Capture the cell that displays the provided text and extract its (x, y) central coordinate. 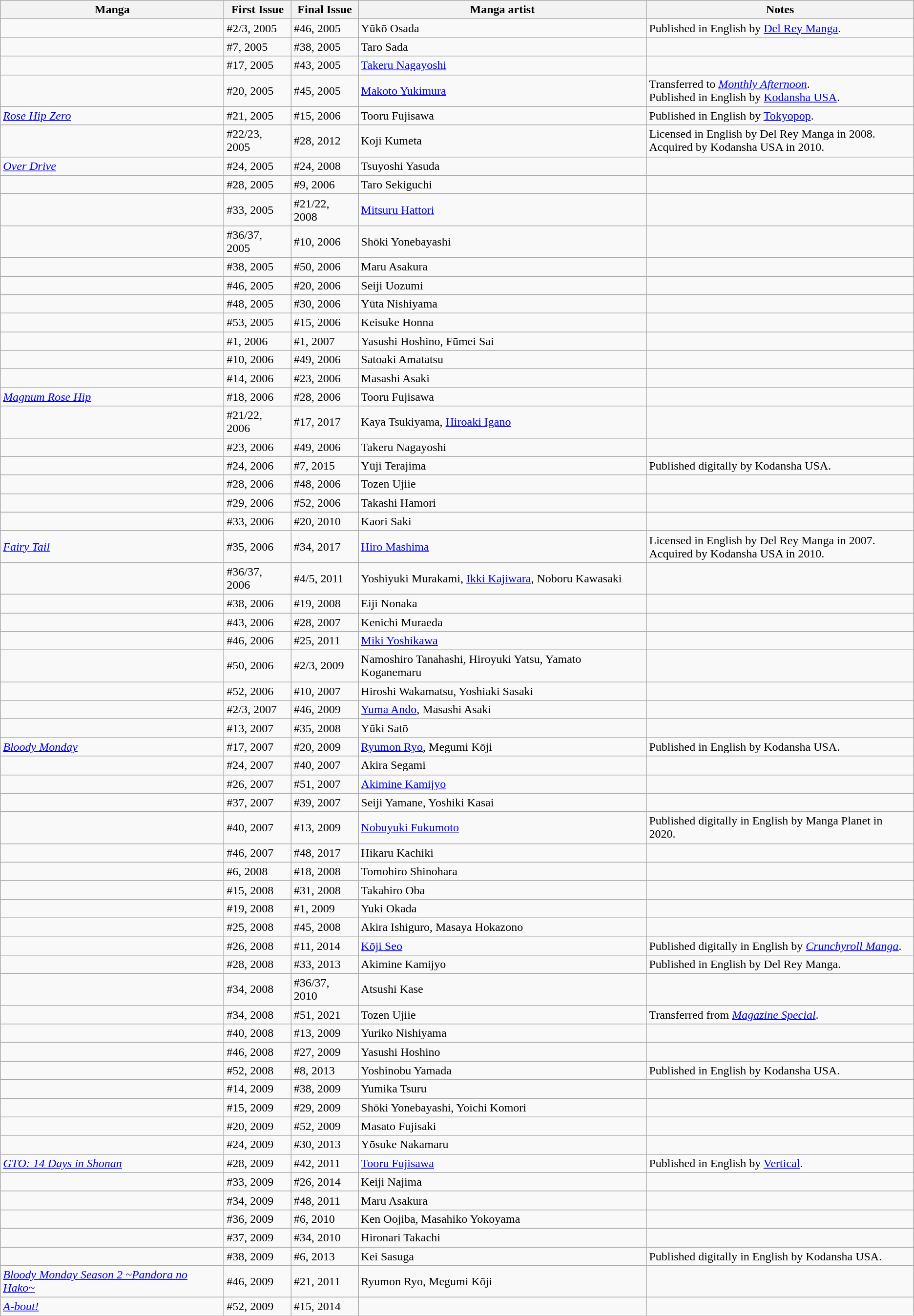
#48, 2017 (324, 853)
#17, 2017 (324, 422)
#51, 2021 (324, 1015)
#36/37, 2005 (258, 241)
#14, 2009 (258, 1089)
#8, 2013 (324, 1070)
Kenichi Muraeda (502, 622)
Final Issue (324, 10)
#36/37, 2006 (258, 578)
#34, 2009 (258, 1200)
Licensed in English by Del Rey Manga in 2008.Acquired by Kodansha USA in 2010. (780, 141)
Magnum Rose Hip (112, 397)
#29, 2009 (324, 1108)
#2/3, 2009 (324, 666)
#26, 2007 (258, 784)
Miki Yoshikawa (502, 641)
#31, 2008 (324, 890)
#18, 2006 (258, 397)
#6, 2010 (324, 1219)
Published digitally in English by Manga Planet in 2020. (780, 828)
Kaori Saki (502, 521)
#46, 2006 (258, 641)
Tsuyoshi Yasuda (502, 166)
#25, 2008 (258, 927)
#15, 2008 (258, 890)
Yoshiyuki Murakami, Ikki Kajiwara, Noboru Kawasaki (502, 578)
#18, 2008 (324, 871)
#48, 2006 (324, 484)
Takahiro Oba (502, 890)
Hiro Mashima (502, 547)
#21, 2005 (258, 116)
Bloody Monday Season 2 ~Pandora no Hako~ (112, 1282)
#28, 2005 (258, 185)
Tomohiro Shinohara (502, 871)
Yumika Tsuru (502, 1089)
#45, 2008 (324, 927)
Rose Hip Zero (112, 116)
#28, 2008 (258, 965)
#34, 2017 (324, 547)
Hironari Takachi (502, 1237)
Yuma Ando, Masashi Asaki (502, 710)
#21/22, 2006 (258, 422)
#13, 2007 (258, 728)
#15, 2009 (258, 1108)
#33, 2006 (258, 521)
#1, 2007 (324, 341)
Hikaru Kachiki (502, 853)
Fairy Tail (112, 547)
#46, 2007 (258, 853)
Bloody Monday (112, 747)
#28, 2009 (258, 1163)
#20, 2010 (324, 521)
Masato Fujisaki (502, 1126)
#30, 2006 (324, 304)
#17, 2007 (258, 747)
Masashi Asaki (502, 378)
#40, 2008 (258, 1033)
#24, 2009 (258, 1145)
Seiji Yamane, Yoshiki Kasai (502, 802)
#4/5, 2011 (324, 578)
Yōsuke Nakamaru (502, 1145)
A-bout! (112, 1307)
#2/3, 2005 (258, 28)
Taro Sada (502, 47)
#11, 2014 (324, 946)
#14, 2006 (258, 378)
Notes (780, 10)
#6, 2008 (258, 871)
Mitsuru Hattori (502, 210)
#37, 2009 (258, 1237)
#43, 2005 (324, 65)
#36, 2009 (258, 1219)
#9, 2006 (324, 185)
Keiji Najima (502, 1182)
Yoshinobu Yamada (502, 1070)
Akira Ishiguro, Masaya Hokazono (502, 927)
#27, 2009 (324, 1052)
Yasushi Hoshino, Fūmei Sai (502, 341)
#52, 2008 (258, 1070)
#1, 2006 (258, 341)
Kei Sasuga (502, 1256)
Yūki Satō (502, 728)
Manga artist (502, 10)
#48, 2005 (258, 304)
Seiji Uozumi (502, 286)
Ken Oojiba, Masahiko Yokoyama (502, 1219)
Yūta Nishiyama (502, 304)
#35, 2008 (324, 728)
#35, 2006 (258, 547)
#51, 2007 (324, 784)
Shōki Yonebayashi (502, 241)
#24, 2008 (324, 166)
Hiroshi Wakamatsu, Yoshiaki Sasaki (502, 691)
#2/3, 2007 (258, 710)
#48, 2011 (324, 1200)
Satoaki Amatatsu (502, 360)
Keisuke Honna (502, 323)
Published in English by Vertical. (780, 1163)
#38, 2006 (258, 603)
#33, 2005 (258, 210)
#26, 2008 (258, 946)
Yuki Okada (502, 908)
#33, 2009 (258, 1182)
Published in English by Tokyopop. (780, 116)
#36/37, 2010 (324, 990)
#15, 2014 (324, 1307)
#17, 2005 (258, 65)
#20, 2006 (324, 286)
#6, 2013 (324, 1256)
#43, 2006 (258, 622)
Published digitally in English by Kodansha USA. (780, 1256)
Transferred from Magazine Special. (780, 1015)
Kaya Tsukiyama, Hiroaki Igano (502, 422)
First Issue (258, 10)
#33, 2013 (324, 965)
#21/22, 2008 (324, 210)
#29, 2006 (258, 503)
Koji Kumeta (502, 141)
Makoto Yukimura (502, 91)
#39, 2007 (324, 802)
Shōki Yonebayashi, Yoichi Komori (502, 1108)
#22/23, 2005 (258, 141)
Yasushi Hoshino (502, 1052)
#53, 2005 (258, 323)
#28, 2007 (324, 622)
Nobuyuki Fukumoto (502, 828)
Takashi Hamori (502, 503)
#30, 2013 (324, 1145)
#1, 2009 (324, 908)
#34, 2010 (324, 1237)
Over Drive (112, 166)
#7, 2005 (258, 47)
Yuriko Nishiyama (502, 1033)
#37, 2007 (258, 802)
#28, 2012 (324, 141)
#20, 2005 (258, 91)
Published digitally by Kodansha USA. (780, 466)
Published digitally in English by Crunchyroll Manga. (780, 946)
#21, 2011 (324, 1282)
#26, 2014 (324, 1182)
Taro Sekiguchi (502, 185)
#25, 2011 (324, 641)
#42, 2011 (324, 1163)
Atsushi Kase (502, 990)
#45, 2005 (324, 91)
Yūkō Osada (502, 28)
Licensed in English by Del Rey Manga in 2007.Acquired by Kodansha USA in 2010. (780, 547)
Eiji Nonaka (502, 603)
#7, 2015 (324, 466)
#24, 2005 (258, 166)
Kōji Seo (502, 946)
#24, 2007 (258, 765)
#46, 2008 (258, 1052)
Akira Segami (502, 765)
Namoshiro Tanahashi, Hiroyuki Yatsu, Yamato Koganemaru (502, 666)
GTO: 14 Days in Shonan (112, 1163)
Transferred to Monthly Afternoon.Published in English by Kodansha USA. (780, 91)
#24, 2006 (258, 466)
#10, 2007 (324, 691)
Yūji Terajima (502, 466)
Manga (112, 10)
